Scan for the cell matching the given text and deliver its [X, Y] coordinate at center. 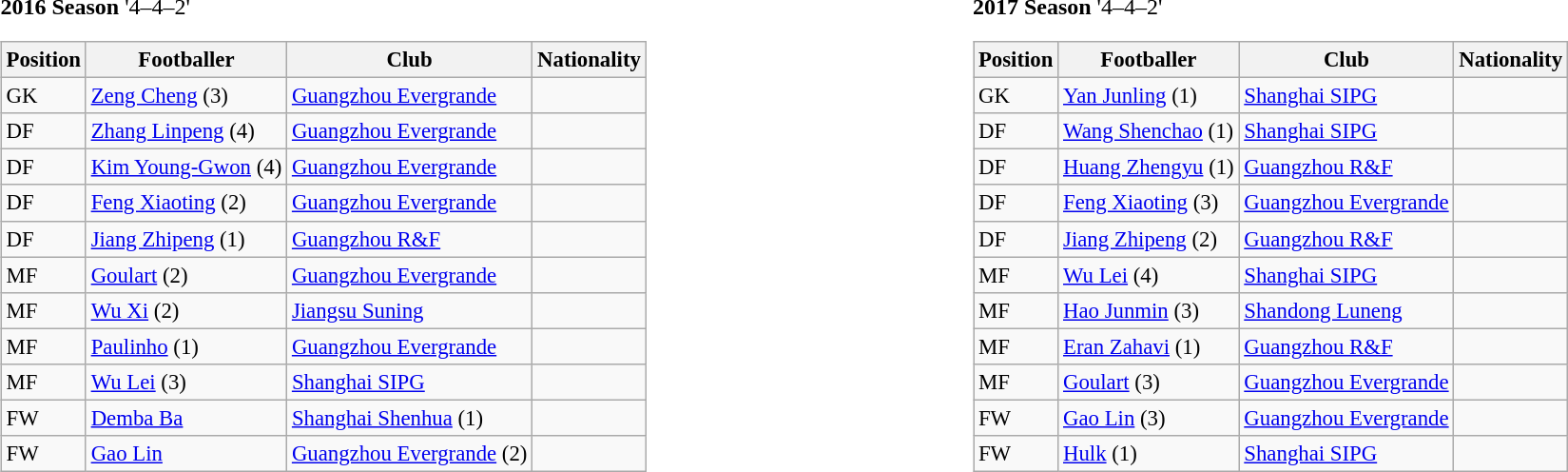
Shandong Luneng [1346, 310]
Feng Xiaoting (3) [1149, 203]
Kim Young-Gwon (4) [186, 167]
Paulinho (1) [186, 346]
Wu Lei (4) [1149, 275]
Wang Shenchao (1) [1149, 131]
Jiang Zhipeng (2) [1149, 239]
Gao Lin (3) [1149, 418]
Huang Zhengyu (1) [1149, 167]
Wu Xi (2) [186, 310]
Gao Lin [186, 454]
Hao Junmin (3) [1149, 310]
Goulart (3) [1149, 382]
Zhang Linpeng (4) [186, 131]
Demba Ba [186, 418]
Wu Lei (3) [186, 382]
Shanghai Shenhua (1) [410, 418]
Guangzhou Evergrande (2) [410, 454]
Jiangsu Suning [410, 310]
Goulart (2) [186, 275]
Hulk (1) [1149, 454]
Feng Xiaoting (2) [186, 203]
Jiang Zhipeng (1) [186, 239]
Eran Zahavi (1) [1149, 346]
Zeng Cheng (3) [186, 96]
Yan Junling (1) [1149, 96]
